Output the (x, y) coordinate of the center of the cell containing the given text.  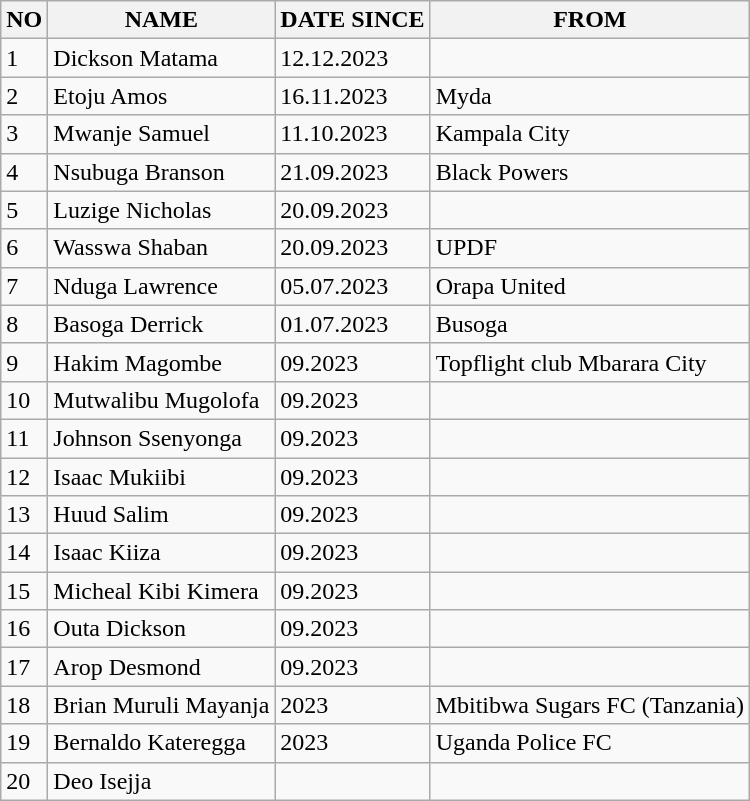
Nsubuga Branson (162, 172)
Mbitibwa Sugars FC (Tanzania) (590, 705)
Myda (590, 96)
05.07.2023 (352, 286)
Hakim Magombe (162, 362)
15 (24, 591)
Bernaldo Kateregga (162, 743)
Mwanje Samuel (162, 134)
19 (24, 743)
16.11.2023 (352, 96)
5 (24, 210)
20 (24, 781)
Johnson Ssenyonga (162, 438)
14 (24, 553)
Basoga Derrick (162, 324)
7 (24, 286)
3 (24, 134)
Deo Isejja (162, 781)
Arop Desmond (162, 667)
Black Powers (590, 172)
Nduga Lawrence (162, 286)
DATE SINCE (352, 20)
2 (24, 96)
Wasswa Shaban (162, 248)
1 (24, 58)
13 (24, 515)
FROM (590, 20)
10 (24, 400)
Dickson Matama (162, 58)
4 (24, 172)
16 (24, 629)
9 (24, 362)
Etoju Amos (162, 96)
NO (24, 20)
Outa Dickson (162, 629)
Topflight club Mbarara City (590, 362)
11.10.2023 (352, 134)
8 (24, 324)
12.12.2023 (352, 58)
Busoga (590, 324)
Brian Muruli Mayanja (162, 705)
Uganda Police FC (590, 743)
Luzige Nicholas (162, 210)
6 (24, 248)
UPDF (590, 248)
Mutwalibu Mugolofa (162, 400)
Orapa United (590, 286)
12 (24, 477)
01.07.2023 (352, 324)
18 (24, 705)
Huud Salim (162, 515)
NAME (162, 20)
Micheal Kibi Kimera (162, 591)
21.09.2023 (352, 172)
Isaac Kiiza (162, 553)
Kampala City (590, 134)
Isaac Mukiibi (162, 477)
11 (24, 438)
17 (24, 667)
